Pinpoint the cell where the given text exists, returning its (X, Y) midpoint coordinate. 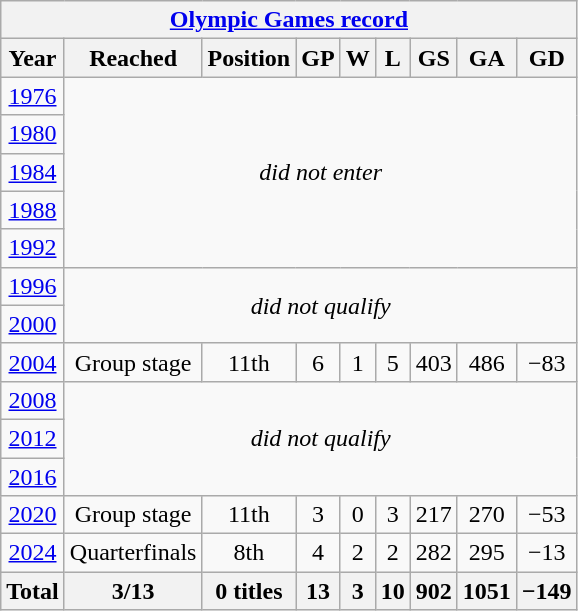
8th (249, 553)
2012 (33, 438)
GD (546, 58)
1 (358, 362)
1988 (33, 210)
295 (486, 553)
2000 (33, 324)
W (358, 58)
Reached (133, 58)
0 (358, 515)
Year (33, 58)
1996 (33, 286)
1976 (33, 96)
−83 (546, 362)
did not enter (320, 172)
Position (249, 58)
2004 (33, 362)
4 (318, 553)
5 (392, 362)
GS (434, 58)
0 titles (249, 591)
1980 (33, 134)
282 (434, 553)
2008 (33, 400)
2024 (33, 553)
1992 (33, 248)
403 (434, 362)
486 (486, 362)
Total (33, 591)
Olympic Games record (289, 20)
L (392, 58)
3/13 (133, 591)
270 (486, 515)
Quarterfinals (133, 553)
GA (486, 58)
−149 (546, 591)
GP (318, 58)
217 (434, 515)
2020 (33, 515)
−13 (546, 553)
902 (434, 591)
6 (318, 362)
1051 (486, 591)
1984 (33, 172)
−53 (546, 515)
13 (318, 591)
10 (392, 591)
2016 (33, 477)
